Scan for the cell matching the given text and deliver its (x, y) coordinate at center. 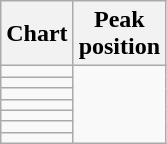
Chart (37, 34)
Peakposition (119, 34)
